Determine the [X, Y] coordinate at the center of the cell enclosing the given text.  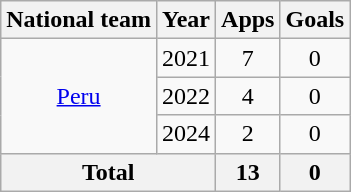
2022 [186, 96]
4 [248, 96]
Peru [79, 96]
2021 [186, 58]
Apps [248, 20]
7 [248, 58]
Total [108, 172]
13 [248, 172]
2 [248, 134]
2024 [186, 134]
Goals [315, 20]
National team [79, 20]
Year [186, 20]
